From the cell containing the given text, extract its center point as (x, y) coordinate. 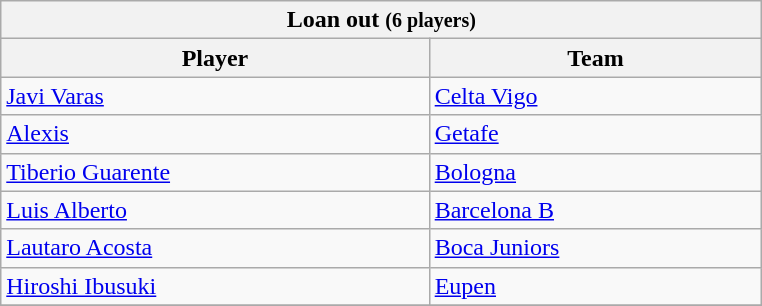
Celta Vigo (596, 96)
Getafe (596, 134)
Eupen (596, 286)
Lautaro Acosta (215, 248)
Bologna (596, 172)
Player (215, 58)
Hiroshi Ibusuki (215, 286)
Alexis (215, 134)
Boca Juniors (596, 248)
Luis Alberto (215, 210)
Loan out (6 players) (382, 20)
Javi Varas (215, 96)
Barcelona B (596, 210)
Team (596, 58)
Tiberio Guarente (215, 172)
